Scan for the cell matching the given text and deliver its [x, y] coordinate at center. 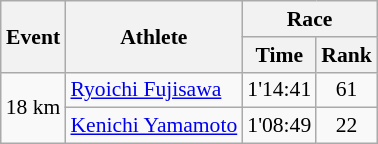
Ryoichi Fujisawa [154, 90]
Time [279, 55]
61 [346, 90]
1'14:41 [279, 90]
Race [310, 19]
Rank [346, 55]
22 [346, 126]
18 km [34, 108]
1'08:49 [279, 126]
Kenichi Yamamoto [154, 126]
Athlete [154, 36]
Event [34, 36]
